For the text-containing cell, return its midpoint in [x, y] coordinate format. 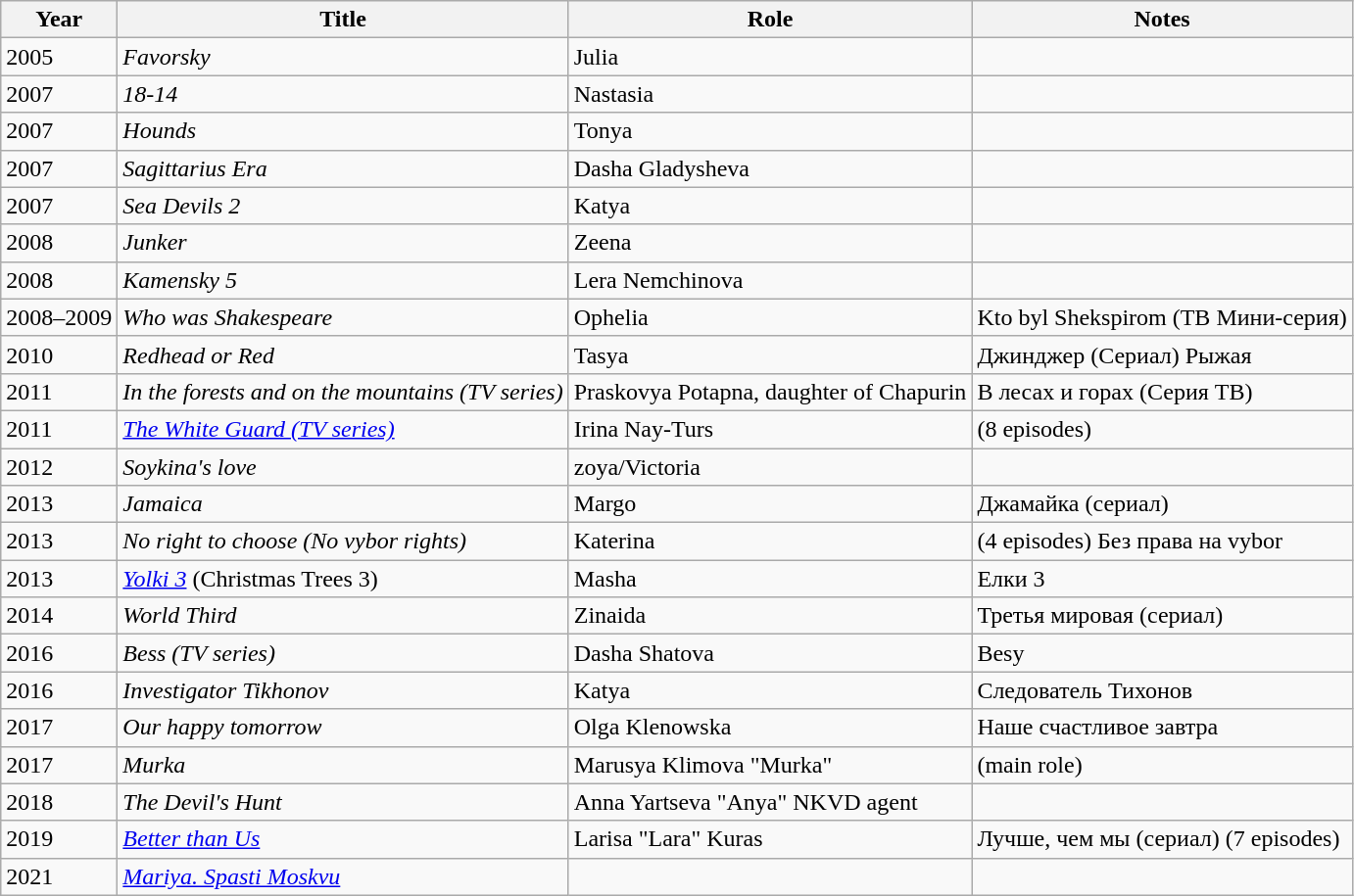
Dasha Gladysheva [770, 168]
Джамайка (сериал) [1162, 504]
2008–2009 [59, 317]
2010 [59, 354]
Larisa "Lara" Kuras [770, 839]
Katerina [770, 542]
Olga Klenowska [770, 728]
Junker [343, 243]
Hounds [343, 131]
Третья мировая (сериал) [1162, 616]
Kto byl Shekspirom (ТВ Мини-серия) [1162, 317]
Sea Devils 2 [343, 206]
Tasya [770, 354]
Лучше, чем мы (сериал) (7 episodes) [1162, 839]
Notes [1162, 20]
В лесах и горах (Серия ТВ) [1162, 392]
Year [59, 20]
The Devil's Hunt [343, 802]
Murka [343, 765]
zoya/Victoria [770, 467]
2021 [59, 876]
Anna Yartseva "Anya" NKVD agent [770, 802]
Dasha Shatova [770, 653]
2019 [59, 839]
Следователь Тихонов [1162, 690]
Soykina's love [343, 467]
Yolki 3 (Christmas Trees 3) [343, 579]
Tonya [770, 131]
Sagittarius Era [343, 168]
Favorsky [343, 57]
Our happy tomorrow [343, 728]
(4 episodes) Без права на vybor [1162, 542]
Наше счастливое завтра [1162, 728]
Kamensky 5 [343, 280]
Redhead or Red [343, 354]
Zinaida [770, 616]
In the forests and on the mountains (TV series) [343, 392]
Masha [770, 579]
World Third [343, 616]
18-14 [343, 94]
(8 episodes) [1162, 429]
Mariya. Spasti Moskvu [343, 876]
Jamaica [343, 504]
2014 [59, 616]
Title [343, 20]
Better than Us [343, 839]
Ophelia [770, 317]
2018 [59, 802]
Nastasia [770, 94]
Investigator Tikhonov [343, 690]
Margo [770, 504]
No right to choose (No vybor rights) [343, 542]
Praskovya Potapna, daughter of Chapurin [770, 392]
2012 [59, 467]
Bess (TV series) [343, 653]
Lera Nemchinova [770, 280]
Besy [1162, 653]
Irina Nay-Turs [770, 429]
Who was Shakespeare [343, 317]
Елки 3 [1162, 579]
Zeena [770, 243]
Julia [770, 57]
2005 [59, 57]
Marusya Klimova "Murka" [770, 765]
Джинджер (Сериал) Рыжая [1162, 354]
The White Guard (TV series) [343, 429]
(main role) [1162, 765]
Role [770, 20]
